Search for the cell housing the specified text and yield its (X, Y) center coordinate. 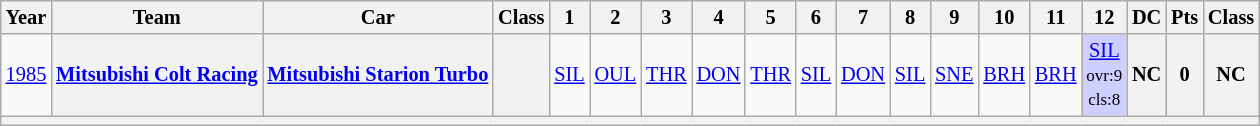
7 (863, 17)
4 (719, 17)
Pts (1184, 17)
Mitsubishi Starion Turbo (378, 75)
DC (1146, 17)
3 (666, 17)
1985 (26, 75)
8 (910, 17)
2 (616, 17)
9 (954, 17)
5 (770, 17)
1 (569, 17)
Car (378, 17)
Year (26, 17)
OUL (616, 75)
11 (1056, 17)
SNE (954, 75)
12 (1105, 17)
0 (1184, 75)
SILovr:9cls:8 (1105, 75)
10 (1004, 17)
Mitsubishi Colt Racing (156, 75)
Team (156, 17)
6 (816, 17)
